Output the [X, Y] coordinate of the center of the cell containing the given text.  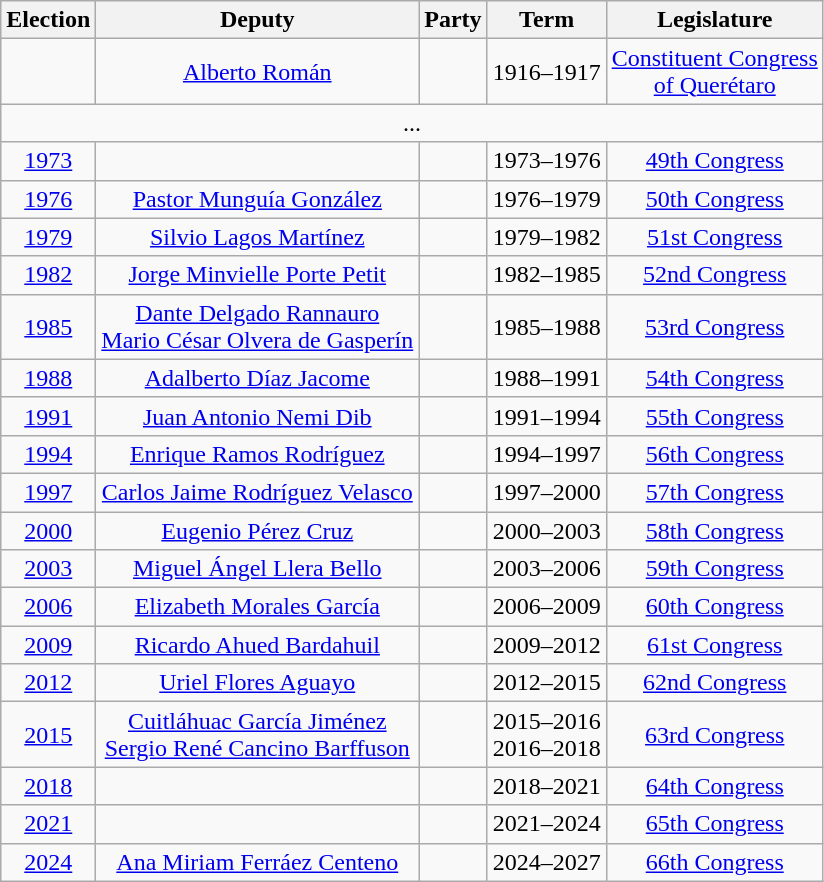
2018 [48, 786]
2006–2009 [546, 607]
2012 [48, 683]
2018–2021 [546, 786]
Constituent Congressof Querétaro [714, 72]
Party [453, 20]
52nd Congress [714, 275]
1982–1985 [546, 275]
1994 [48, 454]
58th Congress [714, 531]
50th Congress [714, 199]
Carlos Jaime Rodríguez Velasco [258, 492]
2012–2015 [546, 683]
1994–1997 [546, 454]
66th Congress [714, 862]
Alberto Román [258, 72]
Dante Delgado RannauroMario César Olvera de Gasperín [258, 326]
57th Congress [714, 492]
Term [546, 20]
56th Congress [714, 454]
2015–20162016–2018 [546, 734]
1979–1982 [546, 237]
Ricardo Ahued Bardahuil [258, 645]
51st Congress [714, 237]
2003–2006 [546, 569]
2003 [48, 569]
63rd Congress [714, 734]
Legislature [714, 20]
55th Congress [714, 416]
53rd Congress [714, 326]
59th Congress [714, 569]
1988–1991 [546, 378]
Deputy [258, 20]
2000–2003 [546, 531]
62nd Congress [714, 683]
Miguel Ángel Llera Bello [258, 569]
Jorge Minvielle Porte Petit [258, 275]
Elizabeth Morales García [258, 607]
Cuitláhuac García JiménezSergio René Cancino Barffuson [258, 734]
1991 [48, 416]
2021–2024 [546, 824]
1916–1917 [546, 72]
2021 [48, 824]
1997–2000 [546, 492]
Enrique Ramos Rodríguez [258, 454]
Pastor Munguía González [258, 199]
2015 [48, 734]
49th Congress [714, 161]
Ana Miriam Ferráez Centeno [258, 862]
1976 [48, 199]
2000 [48, 531]
1985 [48, 326]
1991–1994 [546, 416]
54th Congress [714, 378]
1985–1988 [546, 326]
1988 [48, 378]
Adalberto Díaz Jacome [258, 378]
1982 [48, 275]
65th Congress [714, 824]
64th Congress [714, 786]
Election [48, 20]
... [412, 123]
2024 [48, 862]
61st Congress [714, 645]
1976–1979 [546, 199]
2009–2012 [546, 645]
1973 [48, 161]
2024–2027 [546, 862]
1979 [48, 237]
2009 [48, 645]
Eugenio Pérez Cruz [258, 531]
1973–1976 [546, 161]
Uriel Flores Aguayo [258, 683]
Silvio Lagos Martínez [258, 237]
2006 [48, 607]
60th Congress [714, 607]
Juan Antonio Nemi Dib [258, 416]
1997 [48, 492]
